From the cell containing the given text, extract its center point as (x, y) coordinate. 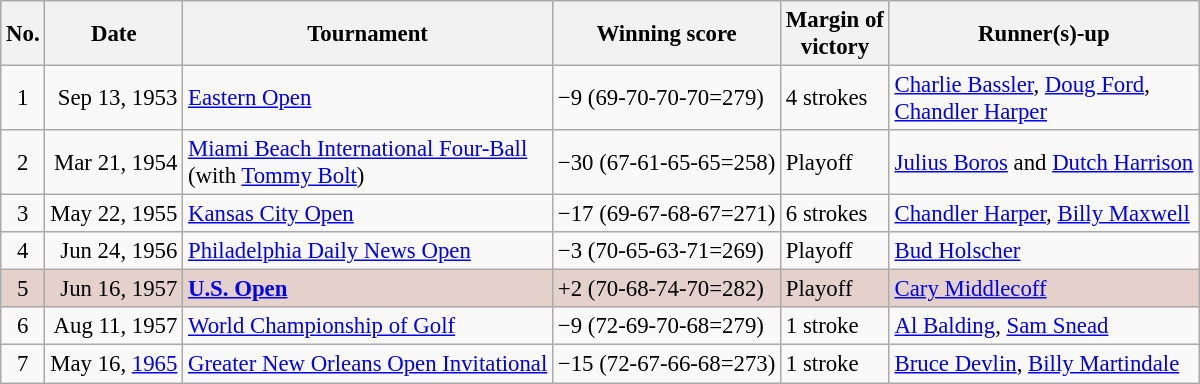
−9 (72-69-70-68=279) (667, 327)
4 (23, 251)
May 22, 1955 (114, 214)
Miami Beach International Four-Ball(with Tommy Bolt) (368, 162)
Jun 16, 1957 (114, 289)
+2 (70-68-74-70=282) (667, 289)
−3 (70-65-63-71=269) (667, 251)
2 (23, 162)
6 (23, 327)
−15 (72-67-66-68=273) (667, 364)
Bruce Devlin, Billy Martindale (1044, 364)
−30 (67-61-65-65=258) (667, 162)
Aug 11, 1957 (114, 327)
6 strokes (836, 214)
3 (23, 214)
Jun 24, 1956 (114, 251)
Julius Boros and Dutch Harrison (1044, 162)
Sep 13, 1953 (114, 98)
Tournament (368, 34)
Eastern Open (368, 98)
Cary Middlecoff (1044, 289)
5 (23, 289)
U.S. Open (368, 289)
Winning score (667, 34)
−9 (69-70-70-70=279) (667, 98)
7 (23, 364)
Bud Holscher (1044, 251)
Philadelphia Daily News Open (368, 251)
1 (23, 98)
Date (114, 34)
Chandler Harper, Billy Maxwell (1044, 214)
Runner(s)-up (1044, 34)
−17 (69-67-68-67=271) (667, 214)
Al Balding, Sam Snead (1044, 327)
World Championship of Golf (368, 327)
Mar 21, 1954 (114, 162)
Charlie Bassler, Doug Ford, Chandler Harper (1044, 98)
Margin ofvictory (836, 34)
Kansas City Open (368, 214)
Greater New Orleans Open Invitational (368, 364)
No. (23, 34)
May 16, 1965 (114, 364)
4 strokes (836, 98)
